Identify which cell holds the provided text, then report its [x, y] central coordinate. 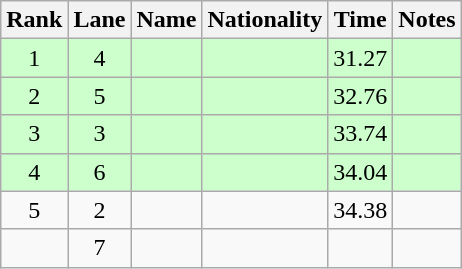
31.27 [360, 58]
32.76 [360, 96]
Nationality [265, 20]
33.74 [360, 134]
34.04 [360, 172]
6 [100, 172]
7 [100, 248]
Time [360, 20]
34.38 [360, 210]
Name [166, 20]
Lane [100, 20]
1 [34, 58]
Rank [34, 20]
Notes [427, 20]
